Locate the cell with the specified text and output its (X, Y) center coordinate. 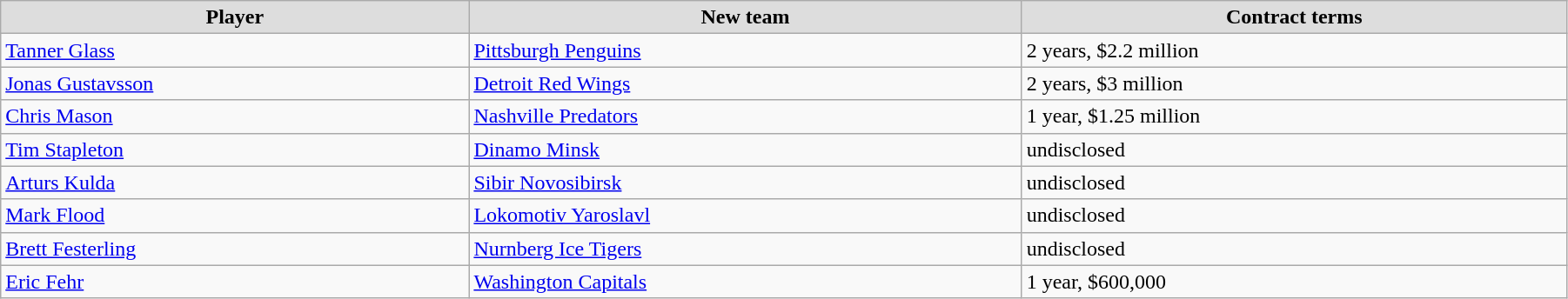
Brett Festerling (235, 249)
Jonas Gustavsson (235, 83)
1 year, $1.25 million (1294, 116)
New team (745, 17)
Sibir Novosibirsk (745, 183)
Contract terms (1294, 17)
1 year, $600,000 (1294, 282)
Pittsburgh Penguins (745, 50)
2 years, $3 million (1294, 83)
Nurnberg Ice Tigers (745, 249)
Dinamo Minsk (745, 149)
Nashville Predators (745, 116)
Tim Stapleton (235, 149)
Player (235, 17)
Tanner Glass (235, 50)
Lokomotiv Yaroslavl (745, 216)
Chris Mason (235, 116)
Mark Flood (235, 216)
2 years, $2.2 million (1294, 50)
Detroit Red Wings (745, 83)
Washington Capitals (745, 282)
Eric Fehr (235, 282)
Arturs Kulda (235, 183)
